Locate the cell with the specified text and output its [X, Y] center coordinate. 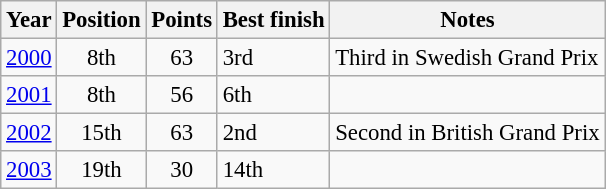
19th [102, 170]
15th [102, 133]
Second in British Grand Prix [468, 133]
2003 [29, 170]
Year [29, 20]
6th [273, 95]
2nd [273, 133]
30 [182, 170]
Third in Swedish Grand Prix [468, 58]
2001 [29, 95]
Points [182, 20]
2000 [29, 58]
2002 [29, 133]
3rd [273, 58]
Notes [468, 20]
14th [273, 170]
Position [102, 20]
56 [182, 95]
Best finish [273, 20]
